Identify which cell holds the provided text, then report its [X, Y] central coordinate. 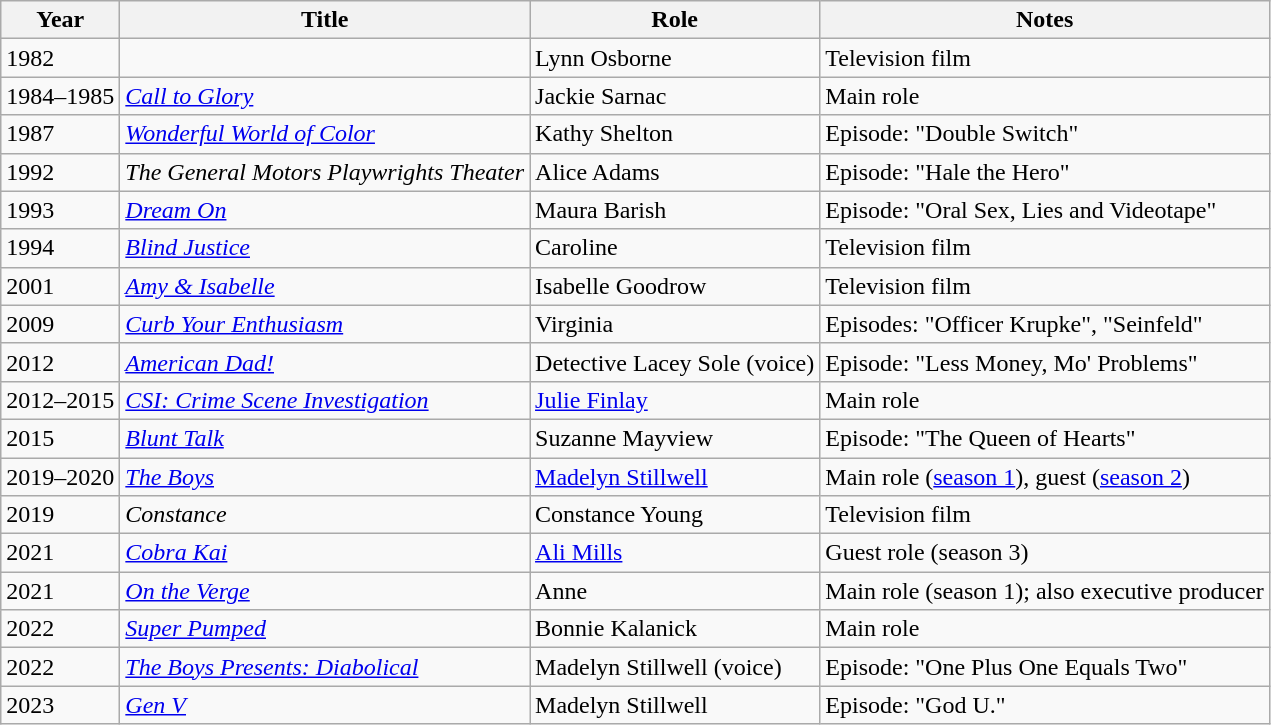
1994 [60, 248]
2019–2020 [60, 477]
Call to Glory [325, 96]
Episode: "Hale the Hero" [1045, 172]
Bonnie Kalanick [675, 629]
Role [675, 20]
2019 [60, 515]
Year [60, 20]
Main role (season 1), guest (season 2) [1045, 477]
1993 [60, 210]
Cobra Kai [325, 553]
Caroline [675, 248]
Episode: "Oral Sex, Lies and Videotape" [1045, 210]
Alice Adams [675, 172]
2001 [60, 286]
Isabelle Goodrow [675, 286]
1987 [60, 134]
Dream On [325, 210]
Julie Finlay [675, 400]
Jackie Sarnac [675, 96]
2009 [60, 324]
Notes [1045, 20]
Lynn Osborne [675, 58]
Episode: "The Queen of Hearts" [1045, 438]
Episode: "God U." [1045, 705]
Blunt Talk [325, 438]
Amy & Isabelle [325, 286]
2015 [60, 438]
Episode: "Double Switch" [1045, 134]
Gen V [325, 705]
Anne [675, 591]
On the Verge [325, 591]
Curb Your Enthusiasm [325, 324]
Ali Mills [675, 553]
1982 [60, 58]
The Boys [325, 477]
Guest role (season 3) [1045, 553]
Super Pumped [325, 629]
American Dad! [325, 362]
Kathy Shelton [675, 134]
Virginia [675, 324]
Madelyn Stillwell (voice) [675, 667]
Wonderful World of Color [325, 134]
CSI: Crime Scene Investigation [325, 400]
The General Motors Playwrights Theater [325, 172]
Episodes: "Officer Krupke", "Seinfeld" [1045, 324]
Blind Justice [325, 248]
2012–2015 [60, 400]
1992 [60, 172]
The Boys Presents: Diabolical [325, 667]
2023 [60, 705]
Constance Young [675, 515]
Maura Barish [675, 210]
Suzanne Mayview [675, 438]
Episode: "One Plus One Equals Two" [1045, 667]
Detective Lacey Sole (voice) [675, 362]
2012 [60, 362]
1984–1985 [60, 96]
Episode: "Less Money, Mo' Problems" [1045, 362]
Title [325, 20]
Main role (season 1); also executive producer [1045, 591]
Constance [325, 515]
